Determine the (x, y) coordinate at the center of the cell enclosing the given text.  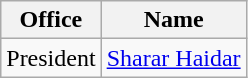
Name (174, 20)
President (51, 58)
Office (51, 20)
Sharar Haidar (174, 58)
